Return [x, y] of the center of cell containing provided text 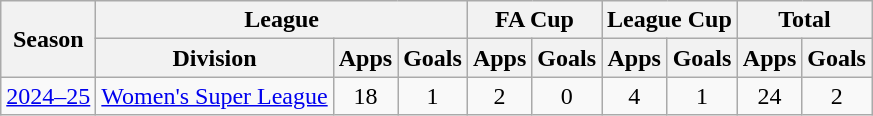
League Cup [670, 20]
Division [214, 58]
18 [365, 96]
League [282, 20]
2024–25 [48, 96]
Season [48, 39]
24 [769, 96]
Total [804, 20]
Women's Super League [214, 96]
FA Cup [534, 20]
0 [567, 96]
4 [634, 96]
